Detect which cell encompasses the target text, then output its [x, y] center coordinate. 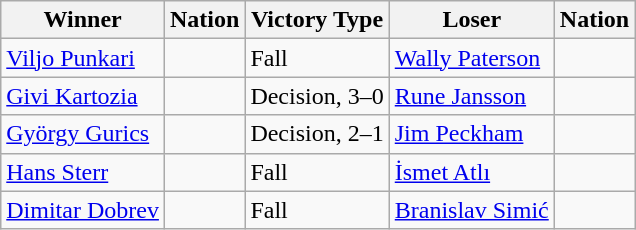
Branislav Simić [472, 210]
Hans Sterr [83, 172]
İsmet Atlı [472, 172]
Dimitar Dobrev [83, 210]
Jim Peckham [472, 134]
Viljo Punkari [83, 58]
Loser [472, 20]
Winner [83, 20]
Decision, 2–1 [317, 134]
Rune Jansson [472, 96]
György Gurics [83, 134]
Givi Kartozia [83, 96]
Decision, 3–0 [317, 96]
Victory Type [317, 20]
Wally Paterson [472, 58]
